Return the [X, Y] coordinate for the center point of the cell that contains the specified text.  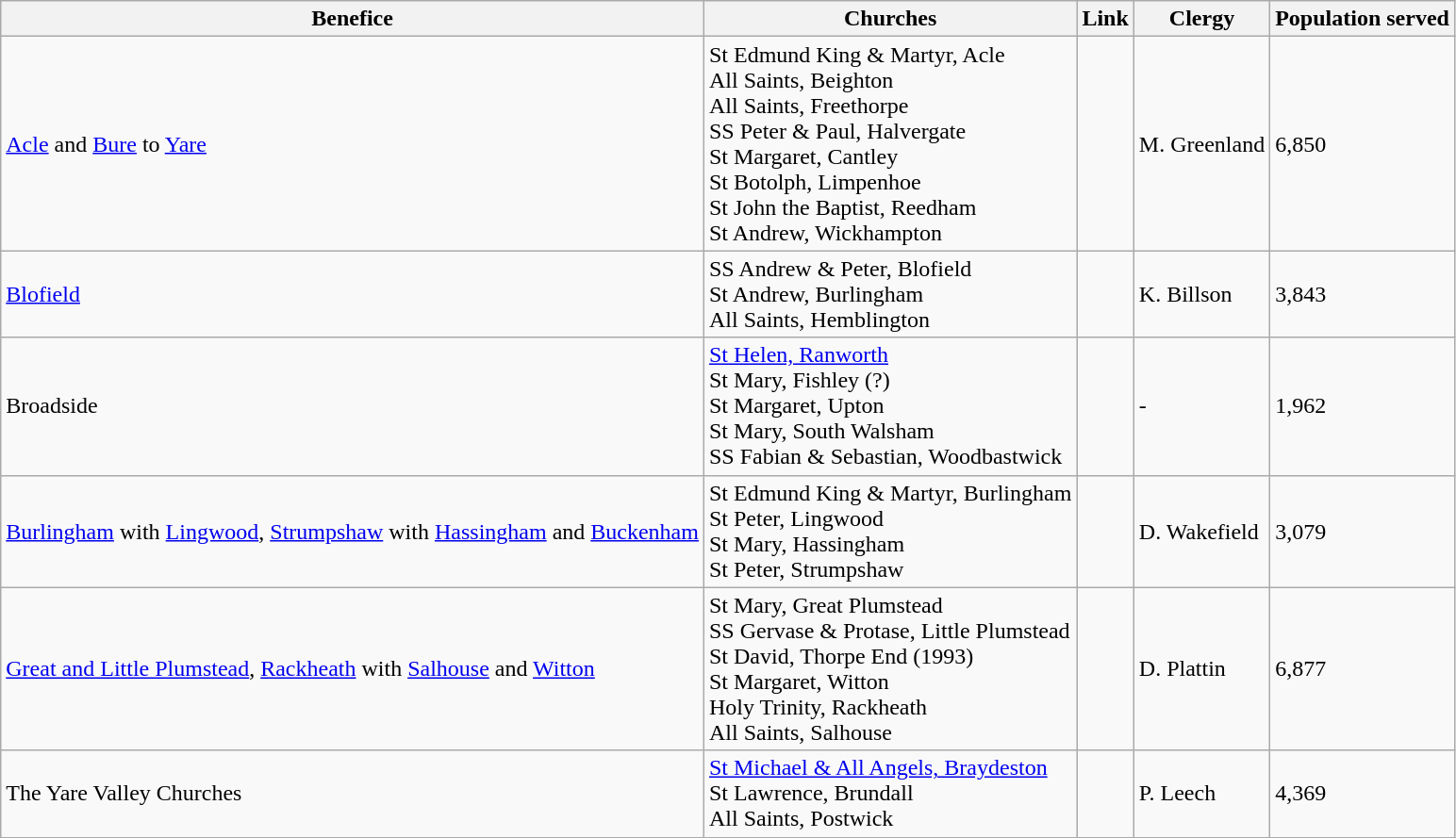
Blofield [353, 294]
D. Wakefield [1201, 532]
Population served [1363, 19]
3,843 [1363, 294]
SS Andrew & Peter, BlofieldSt Andrew, BurlinghamAll Saints, Hemblington [890, 294]
P. Leech [1201, 794]
Great and Little Plumstead, Rackheath with Salhouse and Witton [353, 669]
The Yare Valley Churches [353, 794]
3,079 [1363, 532]
Clergy [1201, 19]
M. Greenland [1201, 143]
St Helen, RanworthSt Mary, Fishley (?)St Margaret, UptonSt Mary, South WalshamSS Fabian & Sebastian, Woodbastwick [890, 406]
6,877 [1363, 669]
St Michael & All Angels, BraydestonSt Lawrence, BrundallAll Saints, Postwick [890, 794]
1,962 [1363, 406]
Acle and Bure to Yare [353, 143]
4,369 [1363, 794]
K. Billson [1201, 294]
Broadside [353, 406]
Link [1105, 19]
6,850 [1363, 143]
Churches [890, 19]
D. Plattin [1201, 669]
St Edmund King & Martyr, BurlinghamSt Peter, LingwoodSt Mary, HassinghamSt Peter, Strumpshaw [890, 532]
Benefice [353, 19]
- [1201, 406]
Burlingham with Lingwood, Strumpshaw with Hassingham and Buckenham [353, 532]
